From the cell containing the given text, extract its center point as [X, Y] coordinate. 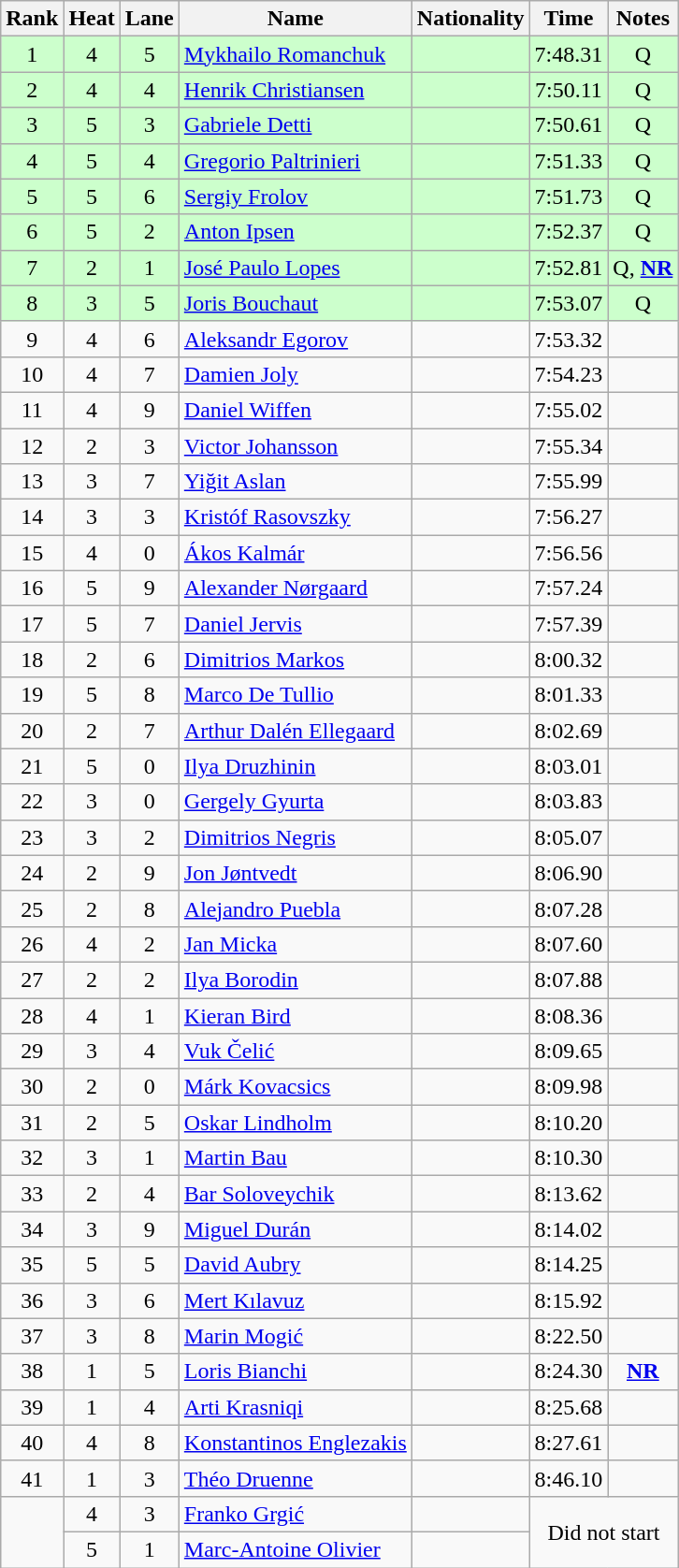
Notes [643, 19]
Gergely Gyurta [296, 802]
10 [32, 374]
Q, NR [643, 268]
27 [32, 980]
7:57.39 [569, 624]
8:10.20 [569, 1123]
Bar Soloveychik [296, 1194]
40 [32, 1443]
8:14.02 [569, 1229]
Damien Joly [296, 374]
8:27.61 [569, 1443]
41 [32, 1478]
Ilya Druzhinin [296, 766]
Arti Krasniqi [296, 1407]
15 [32, 553]
7:52.81 [569, 268]
7:51.73 [569, 196]
8:03.01 [569, 766]
8:09.98 [569, 1087]
30 [32, 1087]
17 [32, 624]
7:56.27 [569, 517]
11 [32, 410]
Joris Bouchaut [296, 303]
Vuk Čelić [296, 1052]
7:55.99 [569, 482]
Alexander Nørgaard [296, 588]
Victor Johansson [296, 446]
29 [32, 1052]
Jan Micka [296, 944]
8:00.32 [569, 660]
8:03.83 [569, 802]
Kristóf Rasovszky [296, 517]
7:51.33 [569, 161]
8:01.33 [569, 695]
Gregorio Paltrinieri [296, 161]
31 [32, 1123]
Did not start [604, 1532]
8:09.65 [569, 1052]
Mert Kılavuz [296, 1300]
7:48.31 [569, 54]
8:02.69 [569, 731]
Dimitrios Markos [296, 660]
38 [32, 1372]
8:24.30 [569, 1372]
21 [32, 766]
8:22.50 [569, 1336]
39 [32, 1407]
28 [32, 1015]
Arthur Dalén Ellegaard [296, 731]
Jon Jøntvedt [296, 873]
Daniel Wiffen [296, 410]
Márk Kovacsics [296, 1087]
Nationality [470, 19]
23 [32, 837]
Heat [92, 19]
Gabriele Detti [296, 125]
8:07.88 [569, 980]
8:10.30 [569, 1158]
8:15.92 [569, 1300]
34 [32, 1229]
Théo Druenne [296, 1478]
26 [32, 944]
Kieran Bird [296, 1015]
8:25.68 [569, 1407]
Rank [32, 19]
Name [296, 19]
20 [32, 731]
8:07.28 [569, 908]
Daniel Jervis [296, 624]
8:05.07 [569, 837]
Anton Ipsen [296, 232]
36 [32, 1300]
Martin Bau [296, 1158]
Henrik Christiansen [296, 90]
32 [32, 1158]
12 [32, 446]
Miguel Durán [296, 1229]
NR [643, 1372]
José Paulo Lopes [296, 268]
22 [32, 802]
16 [32, 588]
Mykhailo Romanchuk [296, 54]
Loris Bianchi [296, 1372]
David Aubry [296, 1265]
19 [32, 695]
8:46.10 [569, 1478]
8:07.60 [569, 944]
14 [32, 517]
Lane [150, 19]
7:53.07 [569, 303]
Sergiy Frolov [296, 196]
Aleksandr Egorov [296, 339]
7:50.61 [569, 125]
7:55.02 [569, 410]
24 [32, 873]
Konstantinos Englezakis [296, 1443]
Ákos Kalmár [296, 553]
Marc-Antoine Olivier [296, 1549]
7:50.11 [569, 90]
Oskar Lindholm [296, 1123]
Ilya Borodin [296, 980]
7:57.24 [569, 588]
25 [32, 908]
Franko Grgić [296, 1514]
7:52.37 [569, 232]
Yiğit Aslan [296, 482]
18 [32, 660]
7:56.56 [569, 553]
7:53.32 [569, 339]
8:13.62 [569, 1194]
Alejandro Puebla [296, 908]
13 [32, 482]
Time [569, 19]
Marin Mogić [296, 1336]
Dimitrios Negris [296, 837]
7:54.23 [569, 374]
37 [32, 1336]
7:55.34 [569, 446]
35 [32, 1265]
8:14.25 [569, 1265]
33 [32, 1194]
8:06.90 [569, 873]
Marco De Tullio [296, 695]
8:08.36 [569, 1015]
